Detect which cell encompasses the target text, then output its [X, Y] center coordinate. 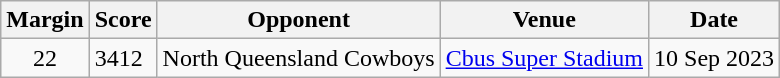
North Queensland Cowboys [298, 58]
Venue [544, 20]
Opponent [298, 20]
Margin [45, 20]
22 [45, 58]
Date [714, 20]
3412 [123, 58]
10 Sep 2023 [714, 58]
Score [123, 20]
Cbus Super Stadium [544, 58]
